Extract the (x, y) coordinate from the center of the cell holding the provided text.  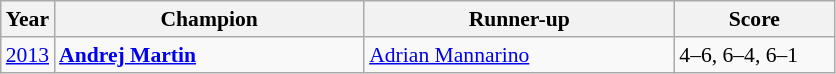
Score (754, 19)
Runner-up (519, 19)
2013 (28, 55)
4–6, 6–4, 6–1 (754, 55)
Adrian Mannarino (519, 55)
Champion (209, 19)
Year (28, 19)
Andrej Martin (209, 55)
